Scan for the cell matching the given text and deliver its (x, y) coordinate at center. 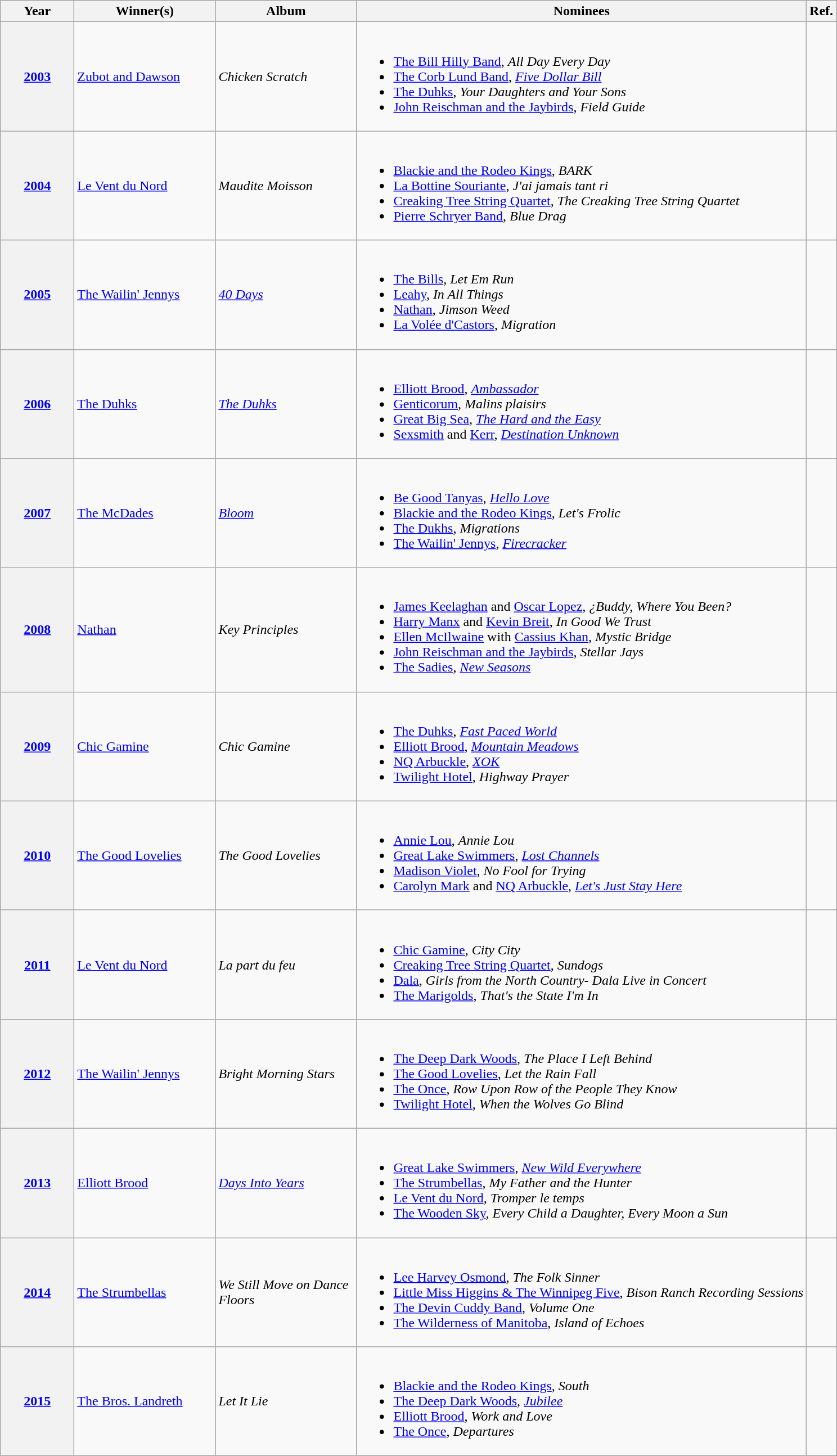
2005 (37, 295)
Be Good Tanyas, Hello LoveBlackie and the Rodeo Kings, Let's FrolicThe Dukhs, MigrationsThe Wailin' Jennys, Firecracker (582, 513)
Chicken Scratch (286, 76)
Ref. (821, 11)
Days Into Years (286, 1183)
2004 (37, 186)
The Duhks, Fast Paced WorldElliott Brood, Mountain MeadowsNQ Arbuckle, XOKTwilight Hotel, Highway Prayer (582, 746)
Zubot and Dawson (145, 76)
2013 (37, 1183)
2012 (37, 1074)
2003 (37, 76)
Winner(s) (145, 11)
Nathan (145, 630)
The McDades (145, 513)
Bloom (286, 513)
2010 (37, 855)
Year (37, 11)
Nominees (582, 11)
The Strumbellas (145, 1292)
We Still Move on Dance Floors (286, 1292)
40 Days (286, 295)
Let It Lie (286, 1401)
The Bills, Let Em RunLeahy, In All ThingsNathan, Jimson Weed La Volée d'Castors, Migration (582, 295)
La part du feu (286, 964)
2009 (37, 746)
Key Principles (286, 630)
Elliott Brood (145, 1183)
2007 (37, 513)
Album (286, 11)
2008 (37, 630)
2006 (37, 404)
Annie Lou, Annie LouGreat Lake Swimmers, Lost ChannelsMadison Violet, No Fool for TryingCarolyn Mark and NQ Arbuckle, Let's Just Stay Here (582, 855)
2015 (37, 1401)
Maudite Moisson (286, 186)
Elliott Brood, AmbassadorGenticorum, Malins plaisirsGreat Big Sea, The Hard and the EasySexsmith and Kerr, Destination Unknown (582, 404)
2014 (37, 1292)
The Bros. Landreth (145, 1401)
Blackie and the Rodeo Kings, SouthThe Deep Dark Woods, JubileeElliott Brood, Work and LoveThe Once, Departures (582, 1401)
2011 (37, 964)
Bright Morning Stars (286, 1074)
